Locate the cell with the specified text and output its (x, y) center coordinate. 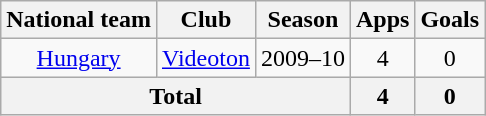
Hungary (79, 58)
Videoton (206, 58)
2009–10 (302, 58)
Goals (450, 20)
Club (206, 20)
Season (302, 20)
Total (176, 96)
National team (79, 20)
Apps (382, 20)
